For the text-containing cell, return its midpoint in (X, Y) coordinate format. 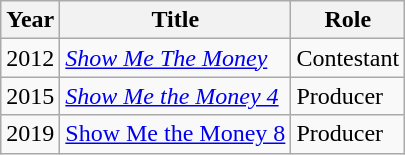
2015 (30, 96)
2019 (30, 134)
Show Me the Money 4 (176, 96)
Contestant (348, 58)
Year (30, 20)
Show Me the Money 8 (176, 134)
Role (348, 20)
Show Me The Money (176, 58)
Title (176, 20)
2012 (30, 58)
